Pinpoint the cell where the given text exists, returning its [X, Y] midpoint coordinate. 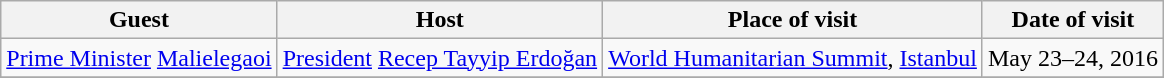
President Recep Tayyip Erdoğan [440, 58]
Place of visit [793, 20]
Prime Minister Malielegaoi [139, 58]
May 23–24, 2016 [1072, 58]
Host [440, 20]
World Humanitarian Summit, Istanbul [793, 58]
Guest [139, 20]
Date of visit [1072, 20]
